Identify which cell holds the provided text, then report its [x, y] central coordinate. 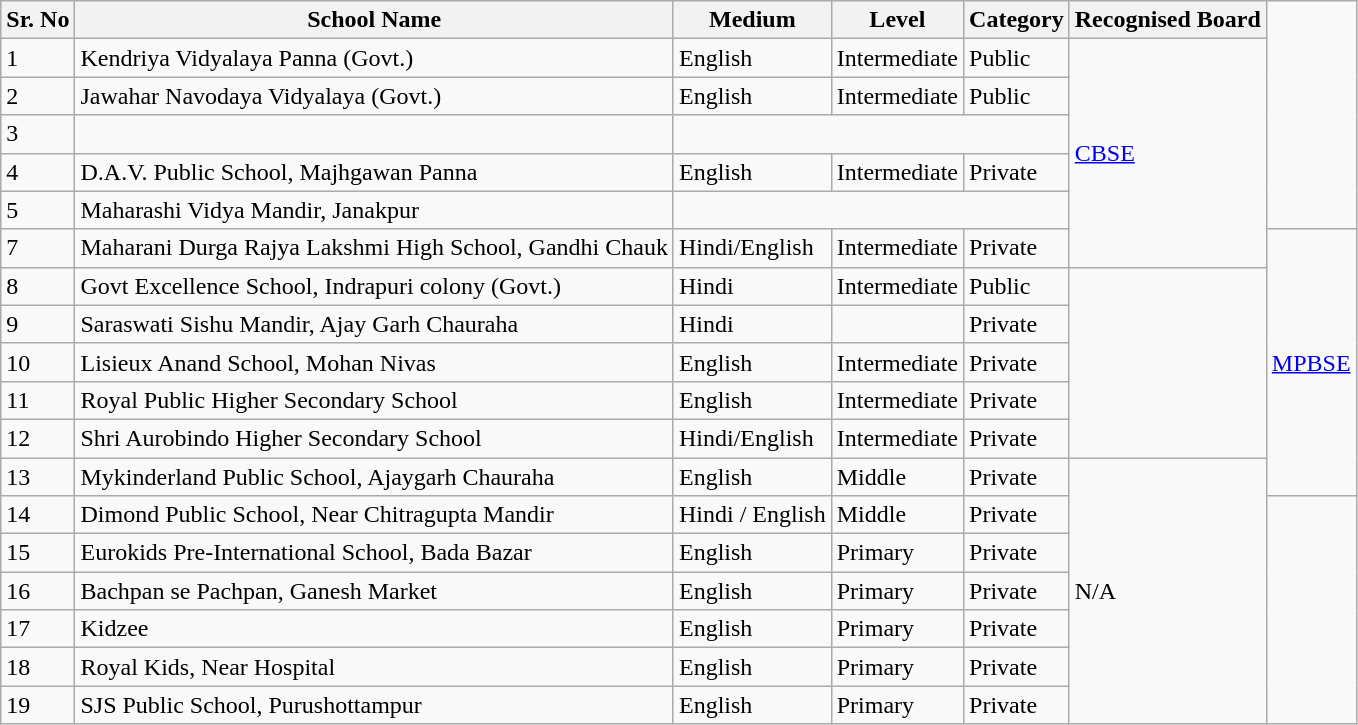
Level [897, 20]
15 [38, 553]
Shri Aurobindo Higher Secondary School [374, 438]
7 [38, 248]
Royal Public Higher Secondary School [374, 400]
2 [38, 96]
Maharashi Vidya Mandir, Janakpur [374, 210]
Saraswati Sishu Mandir, Ajay Garh Chauraha [374, 324]
SJS Public School, Purushottampur [374, 705]
Dimond Public School, Near Chitragupta Mandir [374, 515]
4 [38, 172]
Bachpan se Pachpan, Ganesh Market [374, 591]
1 [38, 58]
16 [38, 591]
Lisieux Anand School, Mohan Nivas [374, 362]
11 [38, 400]
Kendriya Vidyalaya Panna (Govt.) [374, 58]
Eurokids Pre-International School, Bada Bazar [374, 553]
17 [38, 629]
10 [38, 362]
Royal Kids, Near Hospital [374, 667]
School Name [374, 20]
CBSE [1168, 153]
Jawahar Navodaya Vidyalaya (Govt.) [374, 96]
D.A.V. Public School, Majhgawan Panna [374, 172]
9 [38, 324]
Govt Excellence School, Indrapuri colony (Govt.) [374, 286]
19 [38, 705]
Category [1017, 20]
3 [38, 134]
N/A [1168, 591]
8 [38, 286]
18 [38, 667]
13 [38, 477]
Sr. No [38, 20]
MPBSE [1311, 362]
Hindi / English [752, 515]
5 [38, 210]
Maharani Durga Rajya Lakshmi High School, Gandhi Chauk [374, 248]
14 [38, 515]
12 [38, 438]
Medium [752, 20]
Mykinderland Public School, Ajaygarh Chauraha [374, 477]
Kidzee [374, 629]
Recognised Board [1168, 20]
